Return (X, Y) of the center of cell containing provided text 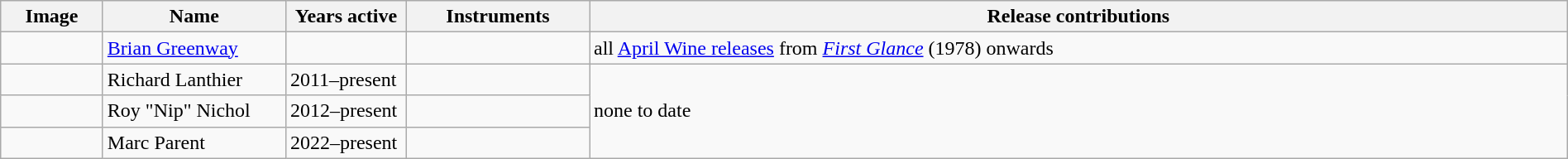
Richard Lanthier (194, 79)
Years active (346, 17)
Marc Parent (194, 142)
2011–present (346, 79)
Brian Greenway (194, 48)
2012–present (346, 111)
Image (52, 17)
Instruments (498, 17)
none to date (1078, 111)
2022–present (346, 142)
Name (194, 17)
Release contributions (1078, 17)
all April Wine releases from First Glance (1978) onwards (1078, 48)
Roy "Nip" Nichol (194, 111)
